Capture the cell that displays the provided text and extract its (X, Y) central coordinate. 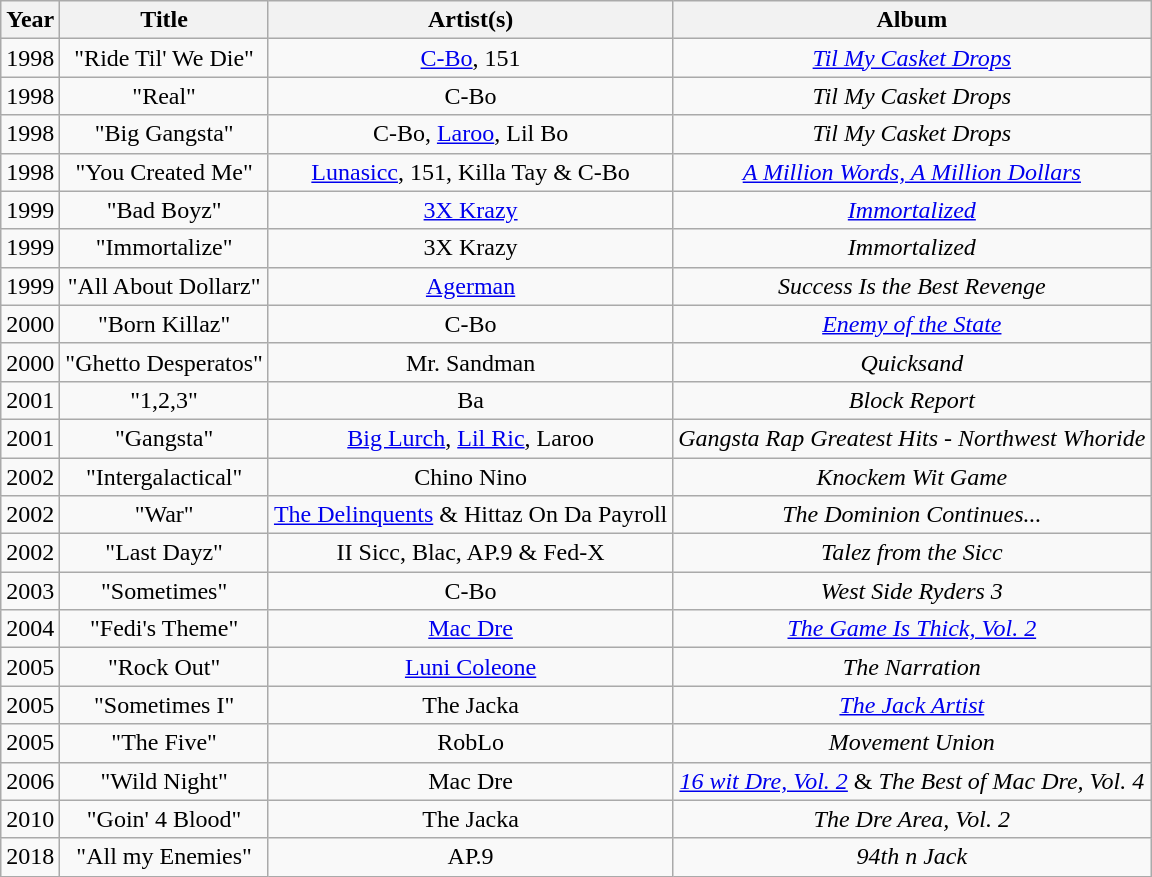
2003 (30, 591)
Enemy of the State (912, 324)
Block Report (912, 400)
"Big Gangsta" (164, 134)
C-Bo, 151 (470, 58)
"Bad Boyz" (164, 210)
West Side Ryders 3 (912, 591)
Gangsta Rap Greatest Hits - Northwest Whoride (912, 438)
"1,2,3" (164, 400)
RobLo (470, 743)
Luni Coleone (470, 667)
"All About Dollarz" (164, 286)
Ba (470, 400)
"Wild Night" (164, 781)
"Born Killaz" (164, 324)
Big Lurch, Lil Ric, Laroo (470, 438)
"Immortalize" (164, 248)
2018 (30, 857)
The Delinquents & Hittaz On Da Payroll (470, 515)
The Dominion Continues... (912, 515)
"Goin' 4 Blood" (164, 819)
"Gangsta" (164, 438)
"Sometimes" (164, 591)
2006 (30, 781)
Success Is the Best Revenge (912, 286)
Lunasicc, 151, Killa Tay & C-Bo (470, 172)
Artist(s) (470, 20)
AP.9 (470, 857)
94th n Jack (912, 857)
"You Created Me" (164, 172)
2010 (30, 819)
Album (912, 20)
"Last Dayz" (164, 553)
A Million Words, A Million Dollars (912, 172)
Movement Union (912, 743)
"The Five" (164, 743)
Agerman (470, 286)
"Real" (164, 96)
The Game Is Thick, Vol. 2 (912, 629)
Mr. Sandman (470, 362)
The Narration (912, 667)
Knockem Wit Game (912, 477)
The Dre Area, Vol. 2 (912, 819)
Talez from the Sicc (912, 553)
II Sicc, Blac, AP.9 & Fed-X (470, 553)
"Rock Out" (164, 667)
"Intergalactical" (164, 477)
"War" (164, 515)
"All my Enemies" (164, 857)
"Fedi's Theme" (164, 629)
Quicksand (912, 362)
2004 (30, 629)
Year (30, 20)
Chino Nino (470, 477)
16 wit Dre, Vol. 2 & The Best of Mac Dre, Vol. 4 (912, 781)
C-Bo, Laroo, Lil Bo (470, 134)
"Sometimes I" (164, 705)
"Ride Til' We Die" (164, 58)
"Ghetto Desperatos" (164, 362)
The Jack Artist (912, 705)
Title (164, 20)
